Identify which cell holds the provided text, then report its [X, Y] central coordinate. 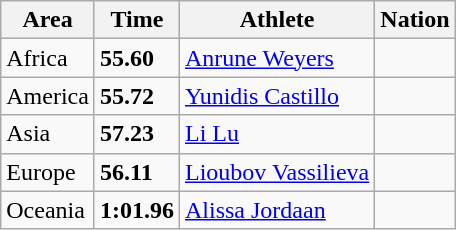
55.72 [136, 96]
Athlete [276, 20]
57.23 [136, 134]
Anrune Weyers [276, 58]
Lioubov Vassilieva [276, 172]
56.11 [136, 172]
Europe [48, 172]
Alissa Jordaan [276, 210]
Time [136, 20]
Asia [48, 134]
55.60 [136, 58]
Area [48, 20]
Li Lu [276, 134]
America [48, 96]
Yunidis Castillo [276, 96]
Africa [48, 58]
Nation [415, 20]
Oceania [48, 210]
1:01.96 [136, 210]
